Return [X, Y] of the center of cell containing provided text 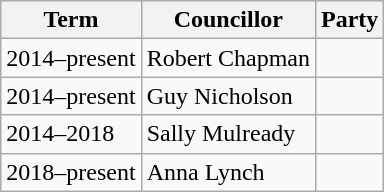
2014–2018 [71, 134]
Sally Mulready [228, 134]
Guy Nicholson [228, 96]
Term [71, 20]
Anna Lynch [228, 172]
Party [349, 20]
2018–present [71, 172]
Robert Chapman [228, 58]
Councillor [228, 20]
